From the cell containing the given text, extract its center point as [x, y] coordinate. 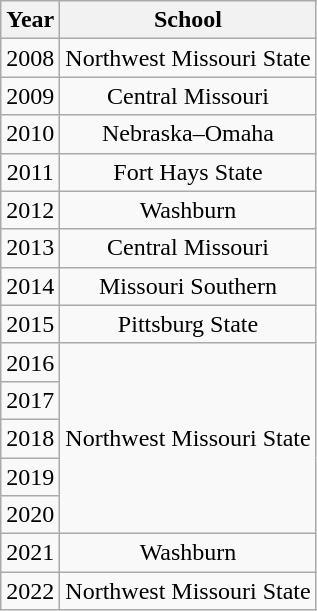
School [188, 20]
2009 [30, 96]
Pittsburg State [188, 324]
2019 [30, 477]
Nebraska–Omaha [188, 134]
2018 [30, 438]
2017 [30, 400]
2013 [30, 248]
2022 [30, 591]
2014 [30, 286]
2011 [30, 172]
2008 [30, 58]
Year [30, 20]
2012 [30, 210]
Fort Hays State [188, 172]
2016 [30, 362]
2020 [30, 515]
2021 [30, 553]
2010 [30, 134]
2015 [30, 324]
Missouri Southern [188, 286]
